Determine the [x, y] coordinate at the center of the cell enclosing the given text.  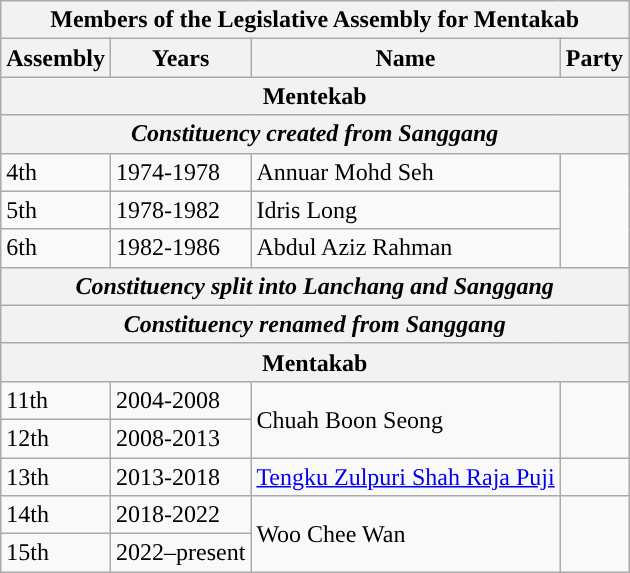
Years [180, 58]
Abdul Aziz Rahman [406, 248]
Woo Chee Wan [406, 534]
Constituency split into Lanchang and Sanggang [315, 286]
Chuah Boon Seong [406, 419]
Members of the Legislative Assembly for Mentakab [315, 20]
13th [56, 477]
Annuar Mohd Seh [406, 172]
2008-2013 [180, 438]
Tengku Zulpuri Shah Raja Puji [406, 477]
11th [56, 400]
Mentekab [315, 96]
4th [56, 172]
Party [594, 58]
2004-2008 [180, 400]
Mentakab [315, 362]
15th [56, 553]
6th [56, 248]
Constituency created from Sanggang [315, 134]
14th [56, 515]
Constituency renamed from Sanggang [315, 324]
1974-1978 [180, 172]
12th [56, 438]
5th [56, 210]
Name [406, 58]
Assembly [56, 58]
2013-2018 [180, 477]
2018-2022 [180, 515]
2022–present [180, 553]
1978-1982 [180, 210]
1982-1986 [180, 248]
Idris Long [406, 210]
